Determine the (X, Y) coordinate at the center of the cell enclosing the given text.  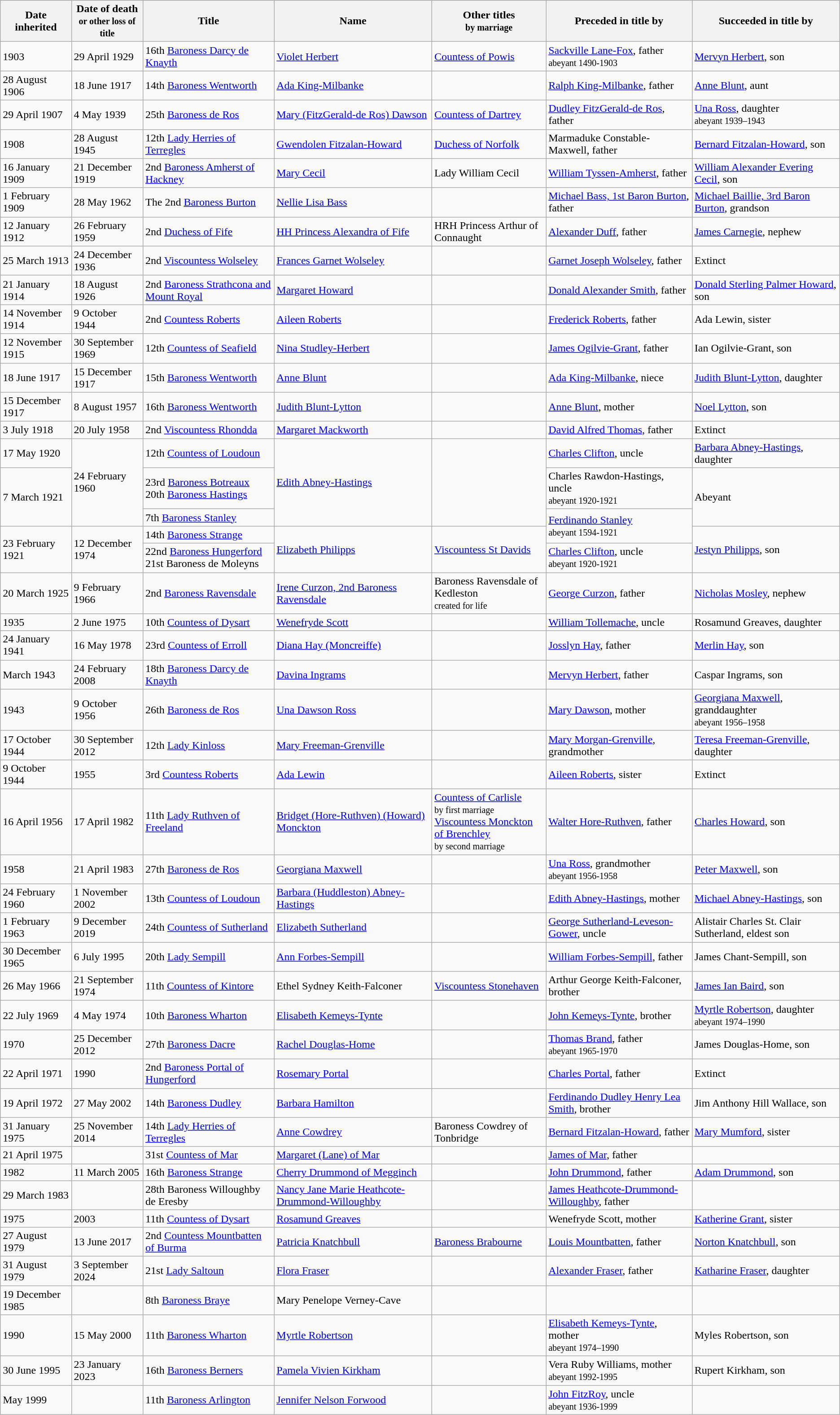
28 May 1962 (107, 202)
17 October 1944 (36, 745)
Adam Drummond, son (766, 1172)
12th Countess of Loudoun (209, 453)
30 September 2012 (107, 745)
Arthur George Keith-Falconer, brother (619, 986)
John Drummond, father (619, 1172)
24 February 2008 (107, 674)
Mary Cecil (353, 173)
Georgiana Maxwell, granddaughterabeyant 1956–1958 (766, 710)
25 March 1913 (36, 260)
James Carnegie, nephew (766, 232)
Teresa Freeman-Grenville, daughter (766, 745)
March 1943 (36, 674)
Wenefryde Scott (353, 622)
Charles Howard, son (766, 822)
20th Lady Sempill (209, 957)
12 November 1915 (36, 348)
Countess of Powis (489, 57)
Nicholas Mosley, nephew (766, 593)
Katherine Grant, sister (766, 1218)
18th Baroness Darcy de Knayth (209, 674)
2nd Baroness Amherst of Hackney (209, 173)
Ferdinando Stanleyabeyant 1594-1921 (619, 526)
Aileen Roberts (353, 319)
Aileen Roberts, sister (619, 774)
Other titlesby marriage (489, 21)
George Curzon, father (619, 593)
Davina Ingrams (353, 674)
Mary Dawson, mother (619, 710)
John FitzRoy, uncleabeyant 1936-1999 (619, 1400)
4 May 1939 (107, 115)
Edith Abney-Hastings (353, 482)
Baroness Cowdrey of Tonbridge (489, 1132)
30 September 1969 (107, 348)
Myrtle Robertson, daughterabeyant 1974–1990 (766, 1015)
21 January 1914 (36, 290)
Alexander Duff, father (619, 232)
18 August 1926 (107, 290)
James Heathcote-Drummond-Willoughby, father (619, 1195)
21 September 1974 (107, 986)
1955 (107, 774)
Ferdinando Dudley Henry Lea Smith, brother (619, 1103)
21st Lady Saltoun (209, 1270)
Norton Knatchbull, son (766, 1242)
16 May 1978 (107, 646)
22 April 1971 (36, 1074)
Garnet Joseph Wolseley, father (619, 260)
Mary (FitzGerald-de Ros) Dawson (353, 115)
8th Baroness Braye (209, 1300)
12 January 1912 (36, 232)
Mary Freeman-Grenville (353, 745)
11th Baroness Wharton (209, 1336)
Marmaduke Constable-Maxwell, father (619, 144)
27 August 1979 (36, 1242)
14th Baroness Wentworth (209, 85)
16th Baroness Berners (209, 1371)
Baroness Ravensdale of Kedlestoncreated for life (489, 593)
William Forbes-Sempill, father (619, 957)
Duchess of Norfolk (489, 144)
Margaret Howard (353, 290)
16 January 1909 (36, 173)
10th Countess of Dysart (209, 622)
Patricia Knatchbull (353, 1242)
Edith Abney-Hastings, mother (619, 899)
Frances Garnet Wolseley (353, 260)
Countess of Carlisleby first marriageViscountess Monckton of Brenchleyby second marriage (489, 822)
Elizabeth Philipps (353, 549)
Sackville Lane-Fox, fatherabeyant 1490-1903 (619, 57)
14th Lady Herries of Terregles (209, 1132)
Jennifer Nelson Forwood (353, 1400)
23 February 1921 (36, 549)
Judith Blunt-Lytton (353, 407)
Charles Clifton, uncleabeyant 1920-1921 (619, 558)
17 April 1982 (107, 822)
Margaret Mackworth (353, 430)
James Douglas-Home, son (766, 1044)
Donald Alexander Smith, father (619, 290)
11 March 2005 (107, 1172)
Lady William Cecil (489, 173)
Cherry Drummond of Megginch (353, 1172)
16th Baroness Darcy de Knayth (209, 57)
11th Baroness Arlington (209, 1400)
Katharine Fraser, daughter (766, 1270)
16th Baroness Strange (209, 1172)
Mary Penelope Verney-Cave (353, 1300)
2nd Viscountess Rhondda (209, 430)
21 December 1919 (107, 173)
Peter Maxwell, son (766, 869)
John Kemeys-Tynte, brother (619, 1015)
William Tyssen-Amherst, father (619, 173)
David Alfred Thomas, father (619, 430)
8 August 1957 (107, 407)
Margaret (Lane) of Mar (353, 1155)
Judith Blunt-Lytton, daughter (766, 377)
James Ogilvie-Grant, father (619, 348)
Rosamund Greaves (353, 1218)
Rachel Douglas-Home (353, 1044)
Flora Fraser (353, 1270)
26 May 1966 (36, 986)
Rupert Kirkham, son (766, 1371)
Ralph King-Milbanke, father (619, 85)
Ada Lewin (353, 774)
Elizabeth Sutherland (353, 927)
Vera Ruby Williams, motherabeyant 1992-1995 (619, 1371)
26 February 1959 (107, 232)
12th Countess of Seafield (209, 348)
16 April 1956 (36, 822)
HRH Princess Arthur of Connaught (489, 232)
Ada King-Milbanke, niece (619, 377)
11th Lady Ruthven of Freeland (209, 822)
Barbara Hamilton (353, 1103)
1970 (36, 1044)
George Sutherland-Leveson-Gower, uncle (619, 927)
Countess of Dartrey (489, 115)
14th Baroness Strange (209, 535)
Barbara (Huddleston) Abney-Hastings (353, 899)
19 April 1972 (36, 1103)
11th Countess of Kintore (209, 986)
Rosemary Portal (353, 1074)
Michael Bass, 1st Baron Burton, father (619, 202)
26th Baroness de Ros (209, 710)
Barbara Abney-Hastings, daughter (766, 453)
2nd Countess Mountbatten of Burma (209, 1242)
Anne Blunt, mother (619, 407)
29 April 1907 (36, 115)
21 April 1983 (107, 869)
Caspar Ingrams, son (766, 674)
3 July 1918 (36, 430)
12 December 1974 (107, 549)
2 June 1975 (107, 622)
Charles Rawdon-Hastings, uncleabeyant 1920-1921 (619, 488)
25th Baroness de Ros (209, 115)
Baroness Brabourne (489, 1242)
William Alexander Evering Cecil, son (766, 173)
Louis Mountbatten, father (619, 1242)
1 February 1909 (36, 202)
25 November 2014 (107, 1132)
Succeeded in title by (766, 21)
20 July 1958 (107, 430)
Ian Ogilvie-Grant, son (766, 348)
1 February 1963 (36, 927)
29 April 1929 (107, 57)
9 February 1966 (107, 593)
28th Baroness Willoughby de Eresby (209, 1195)
Jim Anthony Hill Wallace, son (766, 1103)
Myrtle Robertson (353, 1336)
Charles Clifton, uncle (619, 453)
2nd Duchess of Fife (209, 232)
11th Countess of Dysart (209, 1218)
Nellie Lisa Bass (353, 202)
Dudley FitzGerald-de Ros, father (619, 115)
6 July 1995 (107, 957)
Thomas Brand, fatherabeyant 1965-1970 (619, 1044)
William Tollemache, uncle (619, 622)
Ethel Sydney Keith-Falconer (353, 986)
1943 (36, 710)
Alistair Charles St. Clair Sutherland, eldest son (766, 927)
23rd Countess of Erroll (209, 646)
10th Baroness Wharton (209, 1015)
Viscountess St Davids (489, 549)
Donald Sterling Palmer Howard, son (766, 290)
James Chant-Sempill, son (766, 957)
9 October 1956 (107, 710)
13 June 2017 (107, 1242)
Anne Blunt (353, 377)
Preceded in title by (619, 21)
Elisabeth Kemeys-Tynte (353, 1015)
Bridget (Hore-Ruthven) (Howard) Monckton (353, 822)
Ann Forbes-Sempill (353, 957)
12th Lady Kinloss (209, 745)
Nina Studley-Herbert (353, 348)
24 December 1936 (107, 260)
15 May 2000 (107, 1336)
17 May 1920 (36, 453)
Title (209, 21)
Mervyn Herbert, son (766, 57)
4 May 1974 (107, 1015)
9 December 2019 (107, 927)
25 December 2012 (107, 1044)
1935 (36, 622)
23 January 2023 (107, 1371)
Bernard Fitzalan-Howard, father (619, 1132)
The 2nd Baroness Burton (209, 202)
7th Baroness Stanley (209, 518)
2nd Baroness Ravensdale (209, 593)
HH Princess Alexandra of Fife (353, 232)
27th Baroness de Ros (209, 869)
Michael Baillie, 3rd Baron Burton, grandson (766, 202)
1903 (36, 57)
Georgiana Maxwell (353, 869)
Wenefryde Scott, mother (619, 1218)
Michael Abney-Hastings, son (766, 899)
2nd Viscountess Wolseley (209, 260)
Ada King-Milbanke (353, 85)
Ada Lewin, sister (766, 319)
28 August 1945 (107, 144)
James of Mar, father (619, 1155)
Irene Curzon, 2nd Baroness Ravensdale (353, 593)
Merlin Hay, son (766, 646)
21 April 1975 (36, 1155)
Abeyant (766, 497)
24th Countess of Sutherland (209, 927)
30 December 1965 (36, 957)
Violet Herbert (353, 57)
23rd Baroness Botreaux20th Baroness Hastings (209, 488)
Anne Cowdrey (353, 1132)
James Ian Baird, son (766, 986)
Charles Portal, father (619, 1074)
Nancy Jane Marie Heathcote-Drummond-Willoughby (353, 1195)
13th Countess of Loudoun (209, 899)
Date of deathor other loss of title (107, 21)
Name (353, 21)
1975 (36, 1218)
Date inherited (36, 21)
31 August 1979 (36, 1270)
1 November 2002 (107, 899)
Gwendolen Fitzalan-Howard (353, 144)
Pamela Vivien Kirkham (353, 1371)
Frederick Roberts, father (619, 319)
22nd Baroness Hungerford21st Baroness de Moleyns (209, 558)
Bernard Fitzalan-Howard, son (766, 144)
27 May 2002 (107, 1103)
22 July 1969 (36, 1015)
May 1999 (36, 1400)
Myles Robertson, son (766, 1336)
Mary Mumford, sister (766, 1132)
16th Baroness Wentworth (209, 407)
7 March 1921 (36, 497)
15th Baroness Wentworth (209, 377)
Jestyn Philipps, son (766, 549)
2nd Baroness Strathcona and Mount Royal (209, 290)
Noel Lytton, son (766, 407)
1958 (36, 869)
27th Baroness Dacre (209, 1044)
Alexander Fraser, father (619, 1270)
Rosamund Greaves, daughter (766, 622)
1982 (36, 1172)
12th Lady Herries of Terregles (209, 144)
2nd Baroness Portal of Hungerford (209, 1074)
Anne Blunt, aunt (766, 85)
Walter Hore-Ruthven, father (619, 822)
31st Countess of Mar (209, 1155)
1908 (36, 144)
20 March 1925 (36, 593)
Una Dawson Ross (353, 710)
Una Ross, grandmotherabeyant 1956-1958 (619, 869)
2003 (107, 1218)
Josslyn Hay, father (619, 646)
19 December 1985 (36, 1300)
Diana Hay (Moncreiffe) (353, 646)
Una Ross, daughterabeyant 1939–1943 (766, 115)
14 November 1914 (36, 319)
31 January 1975 (36, 1132)
2nd Countess Roberts (209, 319)
30 June 1995 (36, 1371)
Elisabeth Kemeys-Tynte, motherabeyant 1974–1990 (619, 1336)
14th Baroness Dudley (209, 1103)
3rd Countess Roberts (209, 774)
Mervyn Herbert, father (619, 674)
3 September 2024 (107, 1270)
Mary Morgan-Grenville, grandmother (619, 745)
Viscountess Stonehaven (489, 986)
28 August 1906 (36, 85)
24 January 1941 (36, 646)
29 March 1983 (36, 1195)
